Pinpoint the cell where the given text exists, returning its (X, Y) midpoint coordinate. 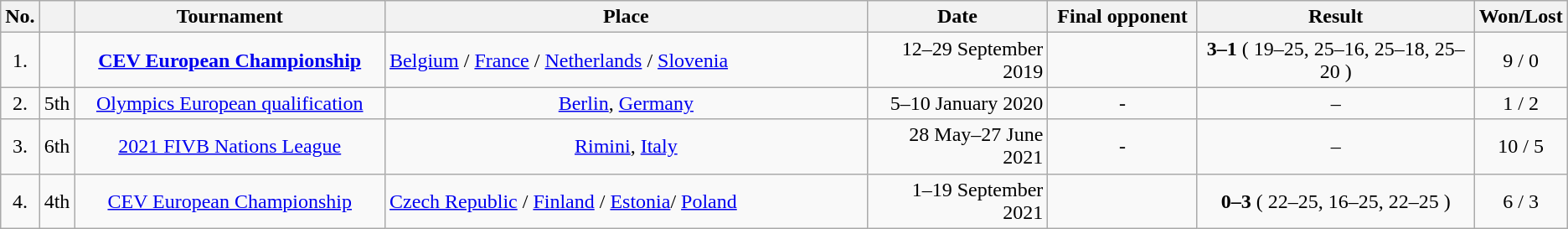
5th (57, 103)
2021 FIVB Nations League (230, 146)
2. (20, 103)
6th (57, 146)
9 / 0 (1521, 60)
Won/Lost (1521, 17)
4. (20, 201)
Rimini, Italy (627, 146)
4th (57, 201)
1. (20, 60)
Result (1335, 17)
6 / 3 (1521, 201)
Tournament (230, 17)
10 / 5 (1521, 146)
Belgium / France / Netherlands / Slovenia (627, 60)
Place (627, 17)
1 / 2 (1521, 103)
5–10 January 2020 (957, 103)
Final opponent (1122, 17)
1–19 September 2021 (957, 201)
No. (20, 17)
Olympics European qualification (230, 103)
3–1 ( 19–25, 25–16, 25–18, 25–20 ) (1335, 60)
Date (957, 17)
3. (20, 146)
28 May–27 June 2021 (957, 146)
Czech Republic / Finland / Estonia/ Poland (627, 201)
12–29 September 2019 (957, 60)
Berlin, Germany (627, 103)
0–3 ( 22–25, 16–25, 22–25 ) (1335, 201)
